Search for the cell housing the specified text and yield its (X, Y) center coordinate. 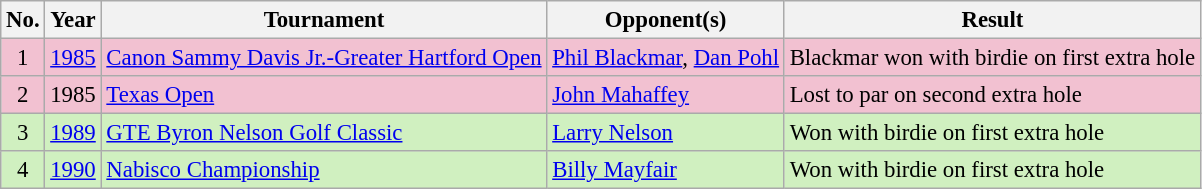
Texas Open (324, 95)
2 (23, 95)
GTE Byron Nelson Golf Classic (324, 133)
3 (23, 133)
1 (23, 58)
Billy Mayfair (666, 170)
Nabisco Championship (324, 170)
John Mahaffey (666, 95)
Tournament (324, 20)
Result (992, 20)
Lost to par on second extra hole (992, 95)
1989 (73, 133)
4 (23, 170)
Larry Nelson (666, 133)
Blackmar won with birdie on first extra hole (992, 58)
Canon Sammy Davis Jr.-Greater Hartford Open (324, 58)
No. (23, 20)
Year (73, 20)
Opponent(s) (666, 20)
1990 (73, 170)
Phil Blackmar, Dan Pohl (666, 58)
